Determine the [X, Y] coordinate at the center of the cell enclosing the given text.  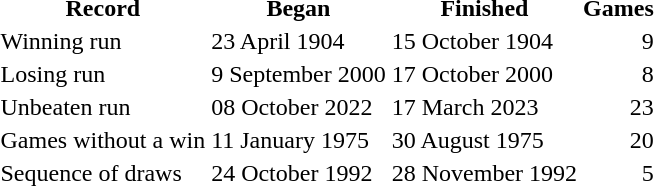
30 August 1975 [484, 140]
15 October 1904 [484, 41]
17 March 2023 [484, 107]
9 September 2000 [299, 74]
11 January 1975 [299, 140]
08 October 2022 [299, 107]
17 October 2000 [484, 74]
23 April 1904 [299, 41]
